Extract the [X, Y] coordinate from the center of the cell holding the provided text.  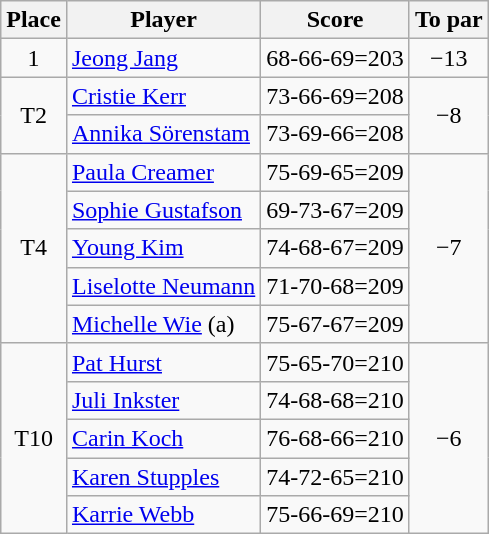
Place [34, 20]
T2 [34, 115]
Annika Sörenstam [163, 134]
Juli Inkster [163, 400]
1 [34, 58]
T10 [34, 438]
74-68-67=209 [336, 248]
To par [448, 20]
−6 [448, 438]
69-73-67=209 [336, 210]
Jeong Jang [163, 58]
Carin Koch [163, 438]
Liselotte Neumann [163, 286]
−8 [448, 115]
Karen Stupples [163, 477]
68-66-69=203 [336, 58]
Karrie Webb [163, 515]
Michelle Wie (a) [163, 324]
−13 [448, 58]
74-68-68=210 [336, 400]
Pat Hurst [163, 362]
Player [163, 20]
73-66-69=208 [336, 96]
Young Kim [163, 248]
75-69-65=209 [336, 172]
Score [336, 20]
75-65-70=210 [336, 362]
−7 [448, 248]
73-69-66=208 [336, 134]
Sophie Gustafson [163, 210]
71-70-68=209 [336, 286]
Paula Creamer [163, 172]
75-66-69=210 [336, 515]
Cristie Kerr [163, 96]
74-72-65=210 [336, 477]
T4 [34, 248]
75-67-67=209 [336, 324]
76-68-66=210 [336, 438]
